Locate the cell with the specified text and output its [X, Y] center coordinate. 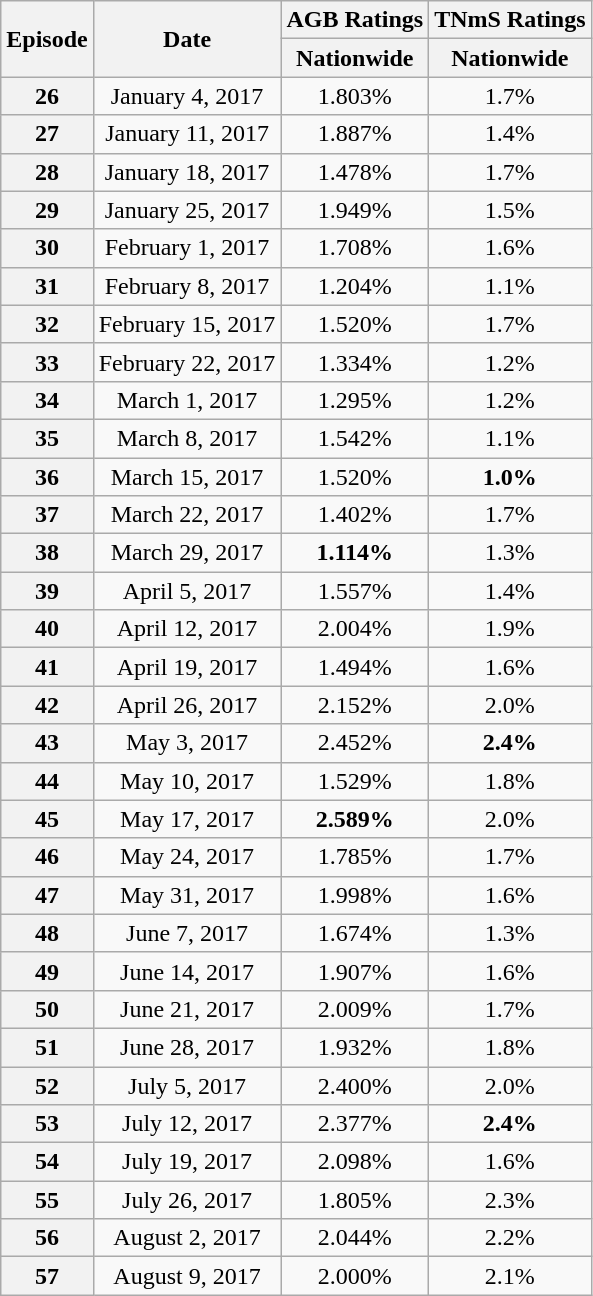
1.708% [355, 248]
April 5, 2017 [187, 591]
56 [47, 1238]
April 12, 2017 [187, 629]
1.949% [355, 210]
March 15, 2017 [187, 477]
May 24, 2017 [187, 857]
1.785% [355, 857]
50 [47, 1009]
March 1, 2017 [187, 400]
AGB Ratings [355, 20]
27 [47, 134]
Episode [47, 39]
1.803% [355, 96]
TNmS Ratings [510, 20]
1.114% [355, 553]
44 [47, 781]
2.1% [510, 1276]
1.204% [355, 286]
1.494% [355, 667]
39 [47, 591]
48 [47, 933]
2.152% [355, 705]
33 [47, 362]
August 2, 2017 [187, 1238]
May 31, 2017 [187, 895]
June 21, 2017 [187, 1009]
February 22, 2017 [187, 362]
June 28, 2017 [187, 1047]
February 15, 2017 [187, 324]
1.402% [355, 515]
2.377% [355, 1124]
June 14, 2017 [187, 971]
1.887% [355, 134]
1.932% [355, 1047]
May 10, 2017 [187, 781]
37 [47, 515]
30 [47, 248]
35 [47, 438]
April 26, 2017 [187, 705]
March 22, 2017 [187, 515]
2.044% [355, 1238]
July 12, 2017 [187, 1124]
2.098% [355, 1162]
1.334% [355, 362]
45 [47, 819]
July 5, 2017 [187, 1085]
March 29, 2017 [187, 553]
1.674% [355, 933]
2.009% [355, 1009]
1.9% [510, 629]
46 [47, 857]
2.452% [355, 743]
1.998% [355, 895]
28 [47, 172]
1.5% [510, 210]
53 [47, 1124]
Date [187, 39]
29 [47, 210]
2.3% [510, 1200]
August 9, 2017 [187, 1276]
January 18, 2017 [187, 172]
July 26, 2017 [187, 1200]
1.907% [355, 971]
52 [47, 1085]
1.557% [355, 591]
57 [47, 1276]
2.400% [355, 1085]
1.0% [510, 477]
July 19, 2017 [187, 1162]
54 [47, 1162]
49 [47, 971]
1.478% [355, 172]
1.542% [355, 438]
26 [47, 96]
2.000% [355, 1276]
April 19, 2017 [187, 667]
2.004% [355, 629]
41 [47, 667]
2.589% [355, 819]
47 [47, 895]
1.295% [355, 400]
January 11, 2017 [187, 134]
March 8, 2017 [187, 438]
1.529% [355, 781]
January 4, 2017 [187, 96]
31 [47, 286]
34 [47, 400]
January 25, 2017 [187, 210]
February 1, 2017 [187, 248]
February 8, 2017 [187, 286]
May 17, 2017 [187, 819]
40 [47, 629]
38 [47, 553]
32 [47, 324]
55 [47, 1200]
1.805% [355, 1200]
51 [47, 1047]
2.2% [510, 1238]
42 [47, 705]
36 [47, 477]
June 7, 2017 [187, 933]
May 3, 2017 [187, 743]
43 [47, 743]
